Determine the (x, y) coordinate at the center of the cell enclosing the given text.  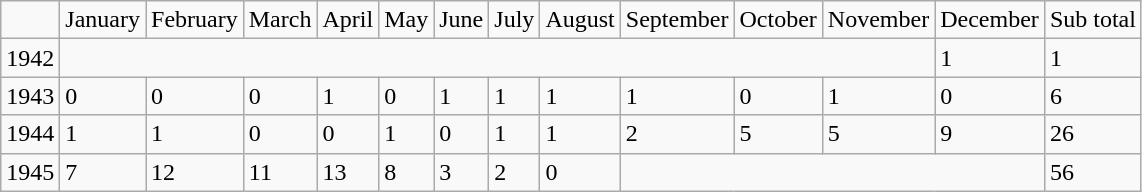
1943 (30, 96)
1942 (30, 58)
July (514, 20)
Sub total (1092, 20)
February (195, 20)
7 (103, 172)
13 (348, 172)
26 (1092, 134)
December (990, 20)
6 (1092, 96)
March (280, 20)
June (462, 20)
3 (462, 172)
October (778, 20)
9 (990, 134)
May (406, 20)
1945 (30, 172)
November (878, 20)
September (677, 20)
1944 (30, 134)
11 (280, 172)
56 (1092, 172)
8 (406, 172)
12 (195, 172)
August (580, 20)
April (348, 20)
January (103, 20)
